Pinpoint the cell where the given text exists, returning its (X, Y) midpoint coordinate. 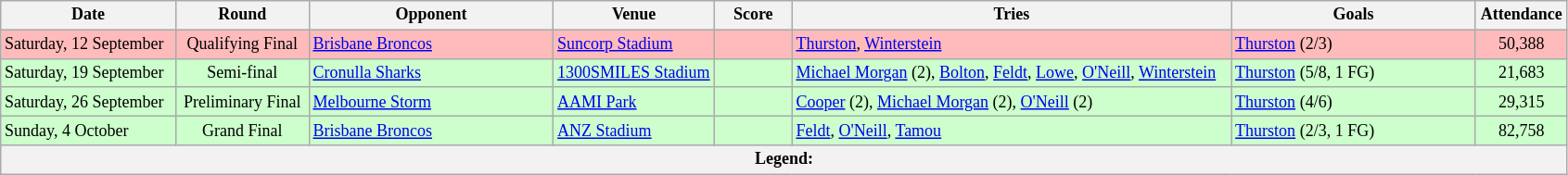
Date (89, 15)
Melbourne Storm (431, 102)
Venue (634, 15)
Legend: (784, 159)
Thurston (2/3) (1354, 44)
29,315 (1521, 102)
Saturday, 12 September (89, 44)
50,388 (1521, 44)
Grand Final (242, 130)
ANZ Stadium (634, 130)
Thurston (5/8, 1 FG) (1354, 72)
Attendance (1521, 15)
Michael Morgan (2), Bolton, Feldt, Lowe, O'Neill, Winterstein (1012, 72)
Saturday, 19 September (89, 72)
Thurston (4/6) (1354, 102)
AAMI Park (634, 102)
Round (242, 15)
Qualifying Final (242, 44)
Score (753, 15)
Goals (1354, 15)
82,758 (1521, 130)
Semi-final (242, 72)
Opponent (431, 15)
Thurston, Winterstein (1012, 44)
Preliminary Final (242, 102)
Cooper (2), Michael Morgan (2), O'Neill (2) (1012, 102)
Feldt, O'Neill, Tamou (1012, 130)
Saturday, 26 September (89, 102)
Thurston (2/3, 1 FG) (1354, 130)
1300SMILES Stadium (634, 72)
Sunday, 4 October (89, 130)
Cronulla Sharks (431, 72)
Tries (1012, 15)
Suncorp Stadium (634, 44)
21,683 (1521, 72)
